Pinpoint the cell where the given text exists, returning its [x, y] midpoint coordinate. 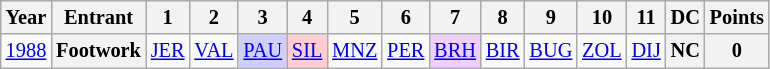
3 [262, 17]
NC [686, 51]
Year [26, 17]
1 [168, 17]
Entrant [98, 17]
2 [214, 17]
8 [503, 17]
DC [686, 17]
5 [354, 17]
7 [455, 17]
BIR [503, 51]
9 [552, 17]
10 [602, 17]
1988 [26, 51]
Footwork [98, 51]
11 [646, 17]
JER [168, 51]
PAU [262, 51]
PER [406, 51]
Points [737, 17]
VAL [214, 51]
DIJ [646, 51]
4 [307, 17]
ZOL [602, 51]
MNZ [354, 51]
SIL [307, 51]
BUG [552, 51]
BRH [455, 51]
6 [406, 17]
0 [737, 51]
